Output the (X, Y) coordinate of the center of the cell containing the given text.  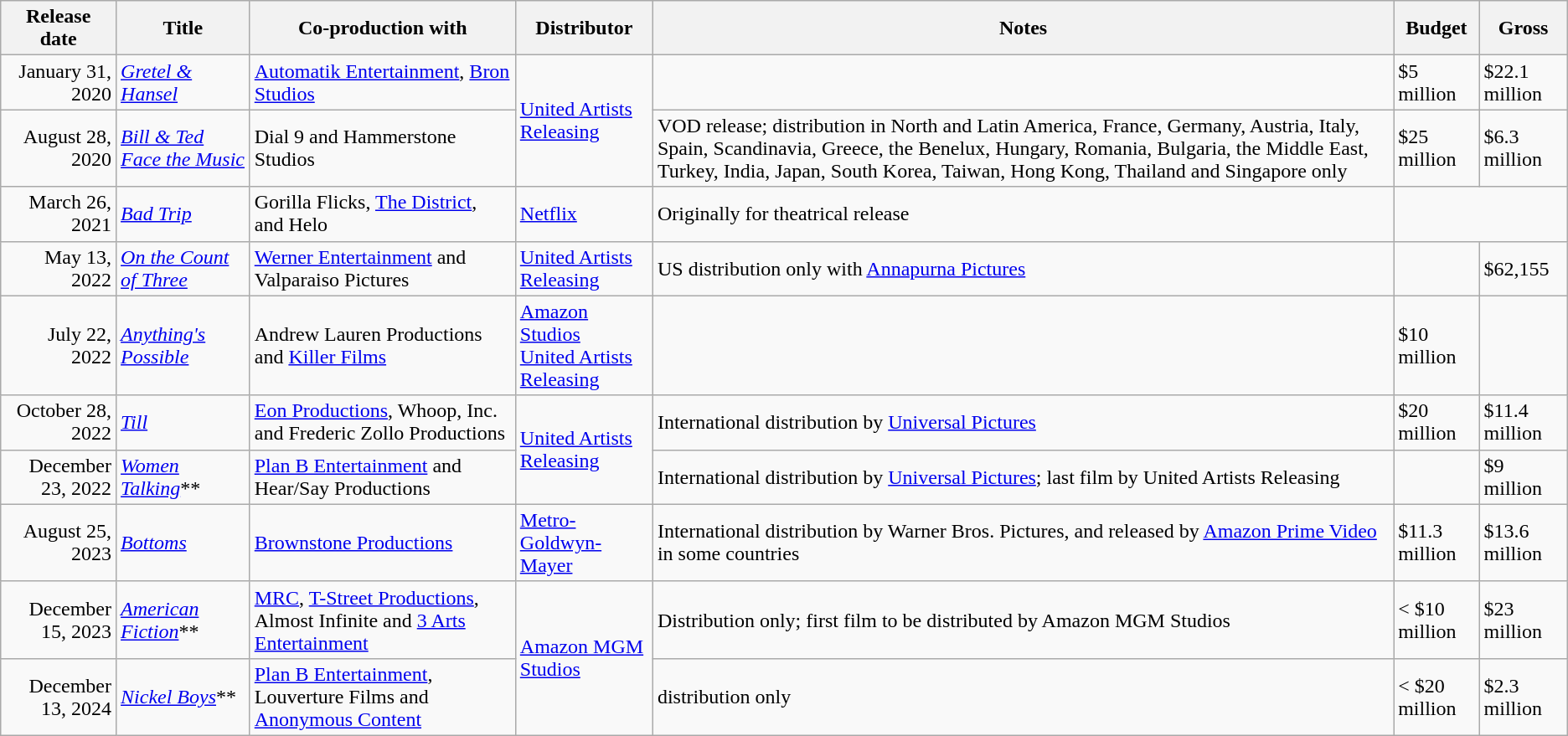
US distribution only with Annapurna Pictures (1023, 268)
Netflix (584, 214)
$25 million (1436, 148)
Brownstone Productions (382, 543)
Amazon MGM Studios (584, 658)
May 13, 2022 (59, 268)
Bottoms (183, 543)
$23 million (1523, 620)
< $10 million (1436, 620)
Notes (1023, 28)
Eon Productions, Whoop, Inc. and Frederic Zollo Productions (382, 422)
December 15, 2023 (59, 620)
Andrew Lauren Productions and Killer Films (382, 345)
$2.3 million (1523, 697)
Gross (1523, 28)
$11.3 million (1436, 543)
Plan B Entertainment, Louverture Films and Anonymous Content (382, 697)
Distributor (584, 28)
Amazon StudiosUnited Artists Releasing (584, 345)
$10 million (1436, 345)
August 28, 2020 (59, 148)
Originally for theatrical release (1023, 214)
$13.6 million (1523, 543)
American Fiction** (183, 620)
Till (183, 422)
Automatik Entertainment, Bron Studios (382, 82)
March 26, 2021 (59, 214)
Women Talking** (183, 477)
Gorilla Flicks, The District, and Helo (382, 214)
Budget (1436, 28)
Release date (59, 28)
Werner Entertainment and Valparaiso Pictures (382, 268)
Title (183, 28)
Distribution only; first film to be distributed by Amazon MGM Studios (1023, 620)
Metro-Goldwyn-Mayer (584, 543)
Plan B Entertainment and Hear/Say Productions (382, 477)
July 22, 2022 (59, 345)
< $20 million (1436, 697)
$11.4 million (1523, 422)
August 25, 2023 (59, 543)
$9 million (1523, 477)
$22.1 million (1523, 82)
Bad Trip (183, 214)
$5 million (1436, 82)
distribution only (1023, 697)
Dial 9 and Hammerstone Studios (382, 148)
Anything's Possible (183, 345)
On the Count of Three (183, 268)
January 31, 2020 (59, 82)
MRC, T-Street Productions, Almost Infinite and 3 Arts Entertainment (382, 620)
Co-production with (382, 28)
$6.3 million (1523, 148)
October 28, 2022 (59, 422)
$62,155 (1523, 268)
December 23, 2022 (59, 477)
Bill & Ted Face the Music (183, 148)
Gretel & Hansel (183, 82)
Nickel Boys** (183, 697)
December 13, 2024 (59, 697)
International distribution by Universal Pictures (1023, 422)
International distribution by Warner Bros. Pictures, and released by Amazon Prime Video in some countries (1023, 543)
International distribution by Universal Pictures; last film by United Artists Releasing (1023, 477)
$20 million (1436, 422)
